Locate the cell with the specified text and output its (X, Y) center coordinate. 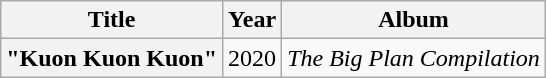
Year (252, 20)
Title (112, 20)
Album (414, 20)
2020 (252, 58)
"Kuon Kuon Kuon" (112, 58)
The Big Plan Compilation (414, 58)
